Capture the cell that displays the provided text and extract its (x, y) central coordinate. 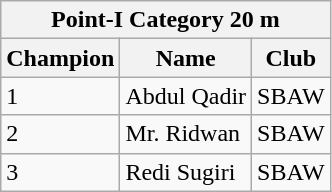
Mr. Ridwan (186, 134)
Club (291, 58)
Abdul Qadir (186, 96)
3 (60, 172)
Name (186, 58)
Champion (60, 58)
Point-I Category 20 m (166, 20)
1 (60, 96)
Redi Sugiri (186, 172)
2 (60, 134)
